Detect which cell encompasses the target text, then output its (X, Y) center coordinate. 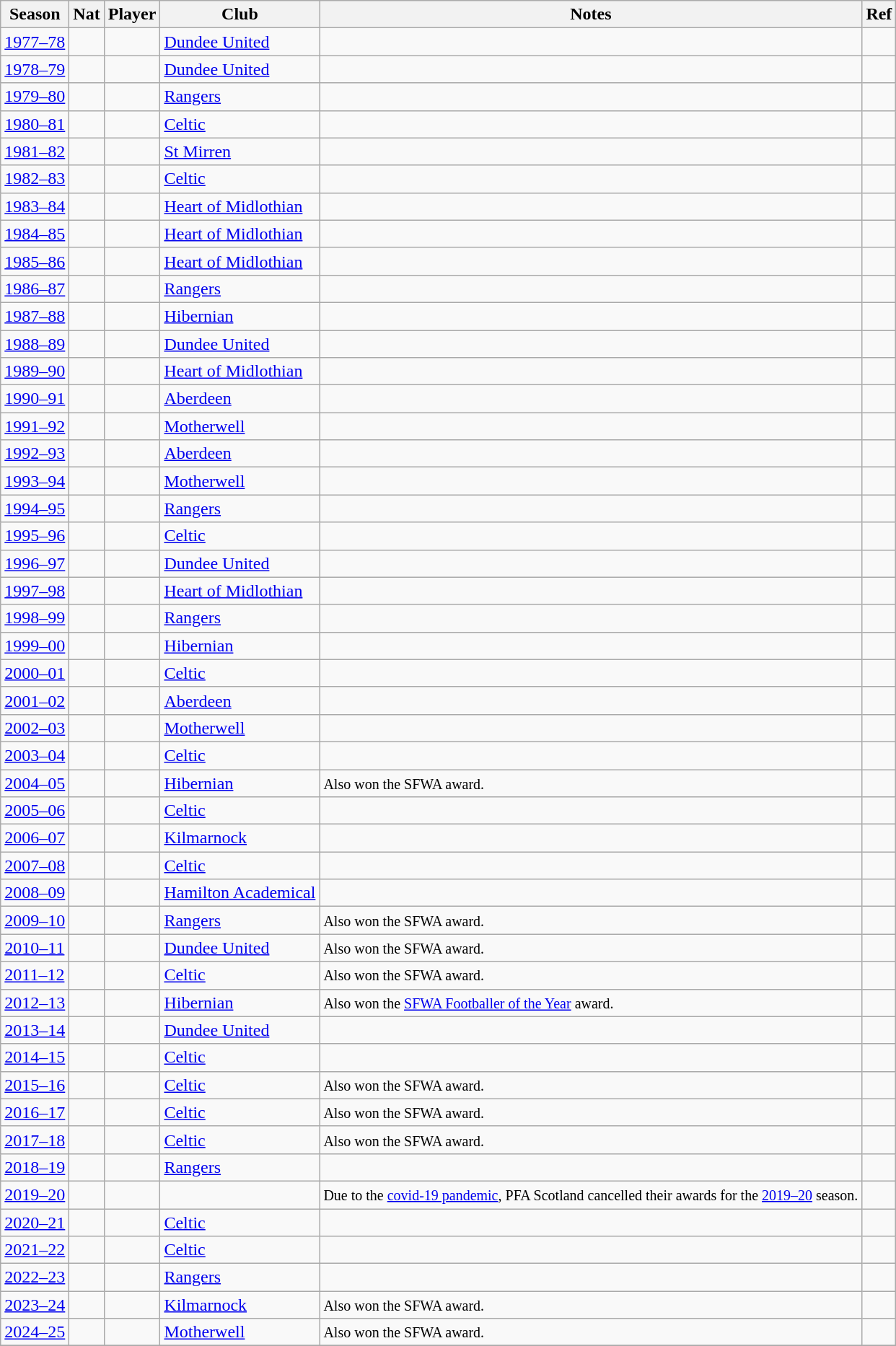
1979–80 (35, 97)
2020–21 (35, 1223)
2017–18 (35, 1140)
Due to the covid-19 pandemic, PFA Scotland cancelled their awards for the 2019–20 season. (591, 1195)
2023–24 (35, 1305)
1977–78 (35, 42)
2016–17 (35, 1112)
2022–23 (35, 1277)
1995–96 (35, 536)
Also won the SFWA Footballer of the Year award. (591, 1003)
Season (35, 14)
2014–15 (35, 1057)
2009–10 (35, 920)
Club (240, 14)
Hamilton Academical (240, 893)
1984–85 (35, 234)
2010–11 (35, 948)
1978–79 (35, 69)
1999–00 (35, 646)
2000–01 (35, 673)
2019–20 (35, 1195)
2024–25 (35, 1332)
1980–81 (35, 124)
St Mirren (240, 151)
2002–03 (35, 728)
2021–22 (35, 1250)
1990–91 (35, 399)
2007–08 (35, 866)
1998–99 (35, 618)
2015–16 (35, 1085)
1985–86 (35, 261)
2003–04 (35, 755)
Ref (879, 14)
Nat (87, 14)
Notes (591, 14)
2004–05 (35, 783)
1986–87 (35, 289)
2005–06 (35, 811)
2006–07 (35, 838)
2011–12 (35, 975)
2008–09 (35, 893)
1981–82 (35, 151)
2012–13 (35, 1003)
1987–88 (35, 316)
1993–94 (35, 481)
1989–90 (35, 371)
1996–97 (35, 563)
2001–02 (35, 700)
2013–14 (35, 1030)
1991–92 (35, 426)
2018–19 (35, 1167)
1994–95 (35, 509)
1982–83 (35, 179)
1983–84 (35, 206)
1997–98 (35, 591)
1992–93 (35, 454)
1988–89 (35, 344)
Player (132, 14)
